Find where the given text appears and provide that cell's center as (X, Y) coordinate. 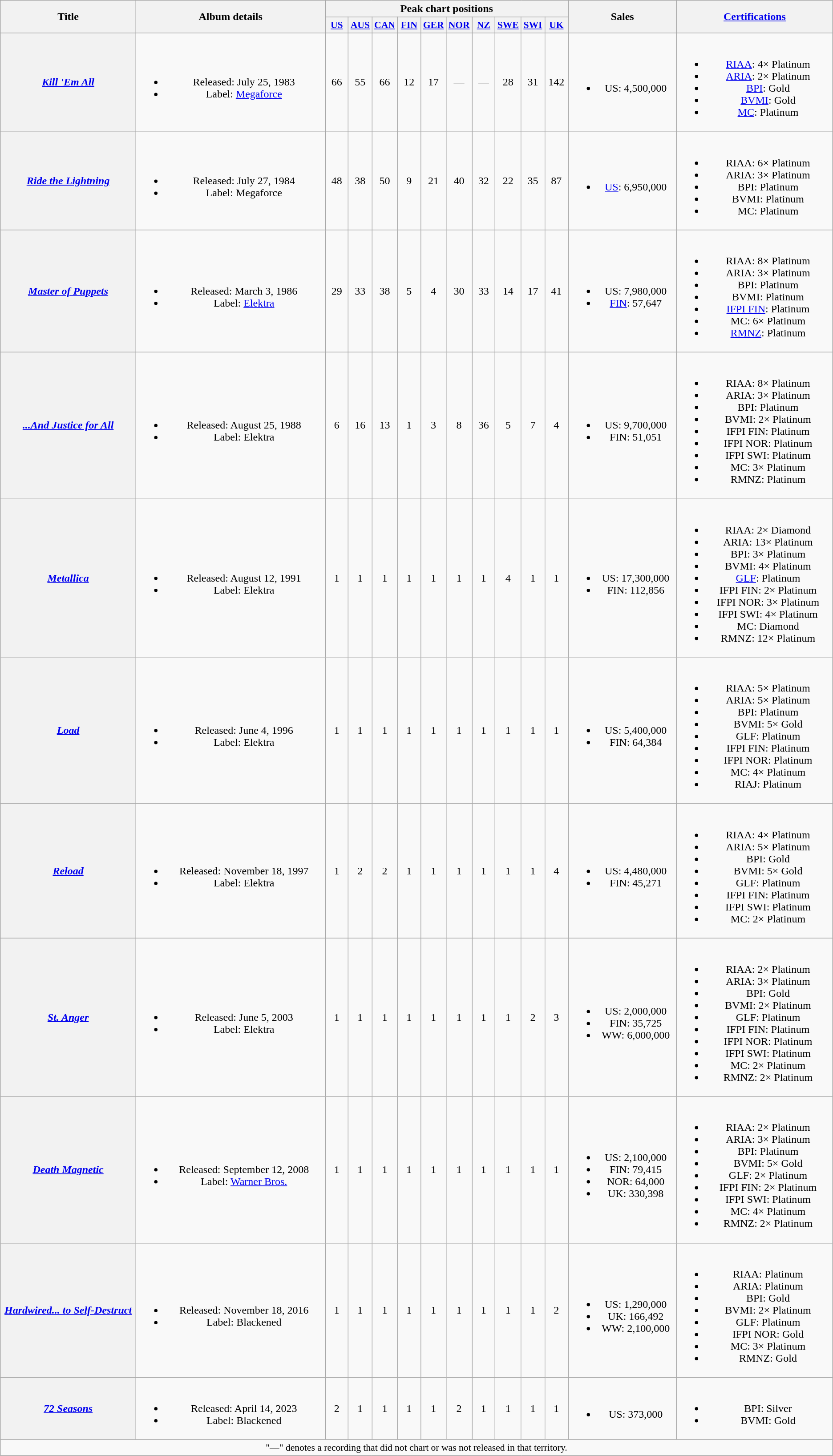
US: 9,700,000FIN: 51,051 (623, 425)
RIAA: 4× PlatinumARIA: 2× PlatinumBPI: GoldBVMI: GoldMC: Platinum (755, 82)
US: 17,300,000FIN: 112,856 (623, 578)
Death Magnetic (69, 1169)
48 (337, 181)
RIAA: 8× PlatinumARIA: 3× PlatinumBPI: PlatinumBVMI: PlatinumIFPI FIN: PlatinumMC: 6× PlatinumRMNZ: Platinum (755, 291)
Released: November 18, 1997Label: Elektra (230, 871)
Ride the Lightning (69, 181)
US: 1,290,000UK: 166,492WW: 2,100,000 (623, 1310)
Peak chart positions (447, 9)
8 (459, 425)
14 (508, 291)
55 (360, 82)
"—" denotes a recording that did not chart or was not released in that territory. (416, 1448)
Released: July 25, 1983Label: Megaforce (230, 82)
AUS (360, 25)
SWE (508, 25)
Released: June 5, 2003Label: Elektra (230, 1017)
SWI (533, 25)
RIAA: PlatinumARIA: PlatinumBPI: GoldBVMI: 2× PlatinumGLF: PlatinumIFPI NOR: GoldMC: 3× PlatinumRMNZ: Gold (755, 1310)
Released: August 25, 1988Label: Elektra (230, 425)
Master of Puppets (69, 291)
12 (409, 82)
US (337, 25)
GER (433, 25)
RIAA: 8× PlatinumARIA: 3× PlatinumBPI: PlatinumBVMI: 2× PlatinumIFPI FIN: PlatinumIFPI NOR: PlatinumIFPI SWI: PlatinumMC: 3× PlatinumRMNZ: Platinum (755, 425)
40 (459, 181)
RIAA: 4× PlatinumARIA: 5× PlatinumBPI: GoldBVMI: 5× GoldGLF: PlatinumIFPI FIN: PlatinumIFPI SWI: PlatinumMC: 2× Platinum (755, 871)
NZ (484, 25)
72 Seasons (69, 1408)
Hardwired... to Self-Destruct (69, 1310)
142 (556, 82)
Kill 'Em All (69, 82)
13 (384, 425)
16 (360, 425)
CAN (384, 25)
35 (533, 181)
RIAA: 2× PlatinumARIA: 3× PlatinumBPI: PlatinumBVMI: 5× GoldGLF: 2× PlatinumIFPI FIN: 2× PlatinumIFPI SWI: PlatinumMC: 4× PlatinumRMNZ: 2× Platinum (755, 1169)
RIAA: 5× PlatinumARIA: 5× PlatinumBPI: PlatinumBVMI: 5× GoldGLF: PlatinumIFPI FIN: PlatinumIFPI NOR: PlatinumMC: 4× PlatinumRIAJ: Platinum (755, 731)
30 (459, 291)
Released: November 18, 2016Label: Blackened (230, 1310)
Released: April 14, 2023Label: Blackened (230, 1408)
St. Anger (69, 1017)
Released: August 12, 1991Label: Elektra (230, 578)
Released: September 12, 2008Label: Warner Bros. (230, 1169)
7 (533, 425)
Certifications (755, 17)
50 (384, 181)
US: 7,980,000FIN: 57,647 (623, 291)
Title (69, 17)
36 (484, 425)
Sales (623, 17)
41 (556, 291)
Released: March 3, 1986Label: Elektra (230, 291)
Released: June 4, 1996Label: Elektra (230, 731)
US: 4,500,000 (623, 82)
RIAA: 6× PlatinumARIA: 3× PlatinumBPI: PlatinumBVMI: PlatinumMC: Platinum (755, 181)
UK (556, 25)
Load (69, 731)
US: 2,000,000FIN: 35,725WW: 6,000,000 (623, 1017)
US: 5,400,000FIN: 64,384 (623, 731)
US: 6,950,000 (623, 181)
US: 373,000 (623, 1408)
87 (556, 181)
US: 2,100,000FIN: 79,415NOR: 64,000UK: 330,398 (623, 1169)
28 (508, 82)
31 (533, 82)
21 (433, 181)
29 (337, 291)
BPI: SilverBVMI: Gold (755, 1408)
Album details (230, 17)
Released: July 27, 1984Label: Megaforce (230, 181)
Metallica (69, 578)
US: 4,480,000FIN: 45,271 (623, 871)
6 (337, 425)
32 (484, 181)
9 (409, 181)
22 (508, 181)
FIN (409, 25)
...And Justice for All (69, 425)
NOR (459, 25)
Reload (69, 871)
